Provide the (X, Y) coordinate of the cell's center where the given text is located.  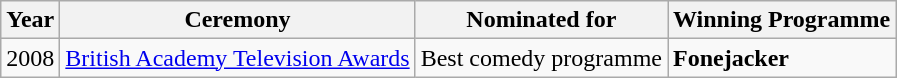
Ceremony (238, 20)
2008 (30, 58)
Year (30, 20)
Best comedy programme (541, 58)
British Academy Television Awards (238, 58)
Fonejacker (782, 58)
Winning Programme (782, 20)
Nominated for (541, 20)
